From the cell containing the given text, extract its center point as [x, y] coordinate. 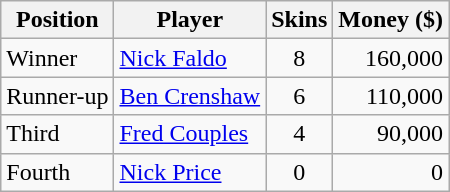
Skins [300, 20]
6 [300, 96]
110,000 [391, 96]
Fred Couples [190, 134]
8 [300, 58]
Position [58, 20]
Third [58, 134]
Ben Crenshaw [190, 96]
Nick Price [190, 172]
Winner [58, 58]
Runner-up [58, 96]
Fourth [58, 172]
4 [300, 134]
Player [190, 20]
90,000 [391, 134]
160,000 [391, 58]
Money ($) [391, 20]
Nick Faldo [190, 58]
